For the text-containing cell, return its midpoint in [X, Y] coordinate format. 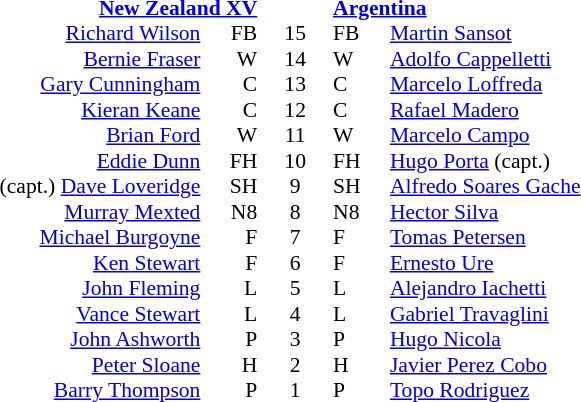
14 [295, 59]
2 [295, 365]
15 [295, 33]
7 [295, 237]
13 [295, 85]
8 [295, 212]
9 [295, 187]
5 [295, 289]
12 [295, 110]
10 [295, 161]
3 [295, 339]
4 [295, 314]
6 [295, 263]
11 [295, 135]
